Scan for the cell matching the given text and deliver its (x, y) coordinate at center. 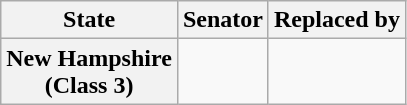
Senator (222, 20)
Replaced by (336, 20)
New Hampshire(Class 3) (90, 72)
State (90, 20)
